Provide the [X, Y] coordinate of the cell's center where the given text is located.  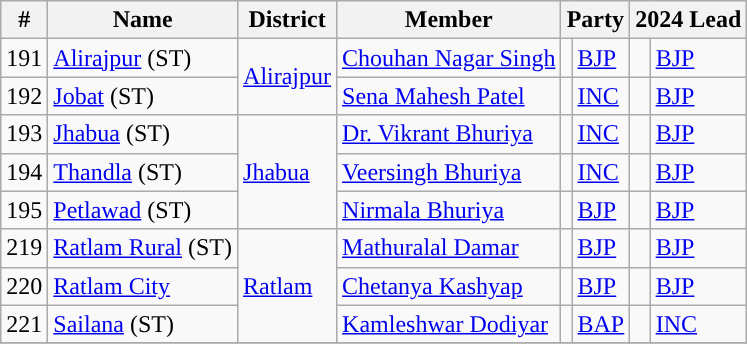
Ratlam Rural (ST) [143, 248]
Dr. Vikrant Bhuriya [449, 134]
221 [24, 324]
192 [24, 96]
Member [449, 20]
Jobat (ST) [143, 96]
191 [24, 58]
194 [24, 172]
193 [24, 134]
219 [24, 248]
Sena Mahesh Patel [449, 96]
Ratlam City [143, 286]
Alirajpur (ST) [143, 58]
Sailana (ST) [143, 324]
Jhabua [288, 172]
# [24, 20]
Petlawad (ST) [143, 210]
Mathuralal Damar [449, 248]
Ratlam [288, 286]
Name [143, 20]
Party [596, 20]
Veersingh Bhuriya [449, 172]
Kamleshwar Dodiyar [449, 324]
Alirajpur [288, 77]
BAP [601, 324]
Chetanya Kashyap [449, 286]
195 [24, 210]
Thandla (ST) [143, 172]
Jhabua (ST) [143, 134]
Chouhan Nagar Singh [449, 58]
2024 Lead [688, 20]
220 [24, 286]
Nirmala Bhuriya [449, 210]
District [288, 20]
